Return the [X, Y] coordinate for the center point of the cell that contains the specified text.  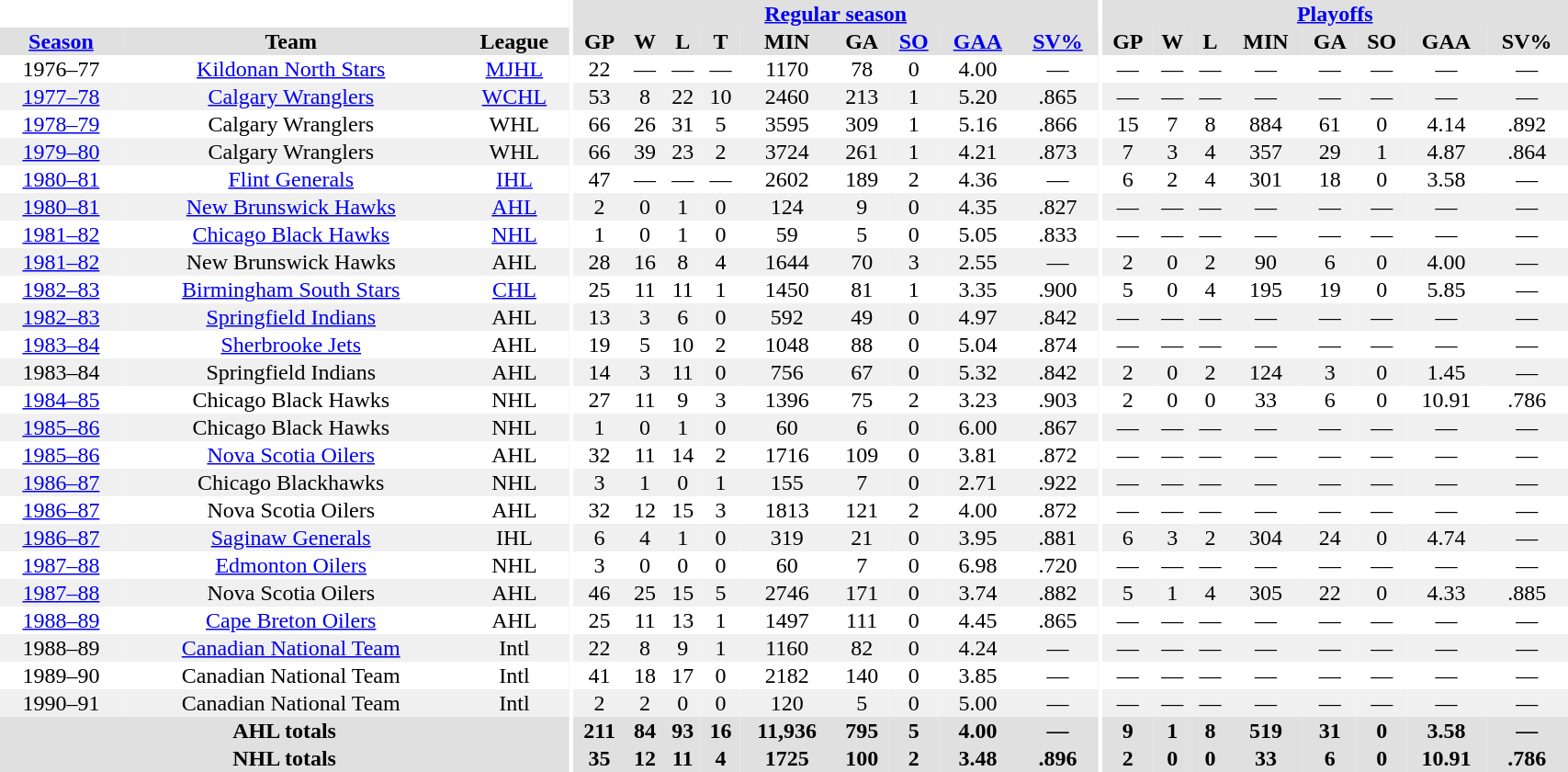
.881 [1057, 538]
AHL totals [285, 731]
1984–85 [61, 400]
1644 [786, 262]
3724 [786, 152]
4.35 [977, 207]
4.74 [1446, 538]
.873 [1057, 152]
6.98 [977, 565]
.827 [1057, 207]
211 [600, 731]
5.00 [977, 703]
3.95 [977, 538]
4.45 [977, 620]
2746 [786, 593]
49 [862, 317]
28 [600, 262]
1977–78 [61, 96]
24 [1330, 538]
2182 [786, 675]
4.14 [1446, 124]
1160 [786, 648]
29 [1330, 152]
35 [600, 758]
70 [862, 262]
1497 [786, 620]
155 [786, 482]
109 [862, 455]
195 [1266, 289]
261 [862, 152]
.833 [1057, 234]
301 [1266, 179]
1170 [786, 69]
.903 [1057, 400]
47 [600, 179]
1976–77 [61, 69]
26 [645, 124]
4.87 [1446, 152]
4.33 [1446, 593]
41 [600, 675]
11,936 [786, 731]
1396 [786, 400]
1990–91 [61, 703]
5.04 [977, 345]
17 [683, 675]
592 [786, 317]
3.74 [977, 593]
.866 [1057, 124]
.885 [1527, 593]
2602 [786, 179]
.867 [1057, 427]
120 [786, 703]
.900 [1057, 289]
111 [862, 620]
88 [862, 345]
1979–80 [61, 152]
140 [862, 675]
305 [1266, 593]
5.32 [977, 372]
CHL [514, 289]
5.05 [977, 234]
121 [862, 510]
4.97 [977, 317]
189 [862, 179]
Playoffs [1335, 14]
T [720, 41]
90 [1266, 262]
.896 [1057, 758]
1989–90 [61, 675]
3595 [786, 124]
1450 [786, 289]
39 [645, 152]
League [514, 41]
5.85 [1446, 289]
21 [862, 538]
.922 [1057, 482]
.892 [1527, 124]
1048 [786, 345]
Season [61, 41]
Sherbrooke Jets [291, 345]
.874 [1057, 345]
59 [786, 234]
MJHL [514, 69]
82 [862, 648]
23 [683, 152]
3.23 [977, 400]
4.36 [977, 179]
3.81 [977, 455]
.882 [1057, 593]
3.85 [977, 675]
100 [862, 758]
4.21 [977, 152]
1813 [786, 510]
84 [645, 731]
75 [862, 400]
1978–79 [61, 124]
5.16 [977, 124]
4.24 [977, 648]
Chicago Blackhawks [291, 482]
67 [862, 372]
357 [1266, 152]
795 [862, 731]
884 [1266, 124]
.864 [1527, 152]
NHL totals [285, 758]
81 [862, 289]
519 [1266, 731]
Team [291, 41]
304 [1266, 538]
53 [600, 96]
Flint Generals [291, 179]
213 [862, 96]
.720 [1057, 565]
Edmonton Oilers [291, 565]
5.20 [977, 96]
1716 [786, 455]
46 [600, 593]
2.55 [977, 262]
Saginaw Generals [291, 538]
756 [786, 372]
Birmingham South Stars [291, 289]
171 [862, 593]
78 [862, 69]
Regular season [836, 14]
27 [600, 400]
6.00 [977, 427]
3.48 [977, 758]
309 [862, 124]
2460 [786, 96]
WCHL [514, 96]
1725 [786, 758]
61 [1330, 124]
1.45 [1446, 372]
Kildonan North Stars [291, 69]
Cape Breton Oilers [291, 620]
2.71 [977, 482]
3.35 [977, 289]
93 [683, 731]
319 [786, 538]
